Locate the cell with the specified text and output its [X, Y] center coordinate. 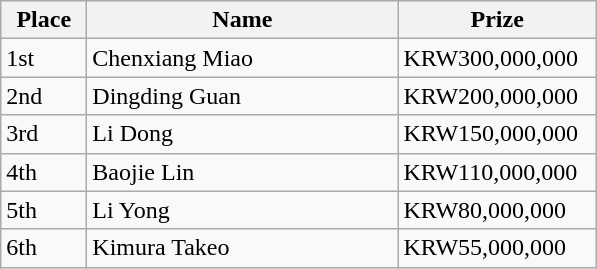
Li Yong [242, 210]
KRW55,000,000 [498, 248]
KRW110,000,000 [498, 172]
4th [44, 172]
Dingding Guan [242, 96]
1st [44, 58]
5th [44, 210]
6th [44, 248]
Chenxiang Miao [242, 58]
KRW80,000,000 [498, 210]
Place [44, 20]
3rd [44, 134]
KRW200,000,000 [498, 96]
Baojie Lin [242, 172]
Name [242, 20]
Li Dong [242, 134]
KRW300,000,000 [498, 58]
Prize [498, 20]
Kimura Takeo [242, 248]
KRW150,000,000 [498, 134]
2nd [44, 96]
